Capture the cell that displays the provided text and extract its (x, y) central coordinate. 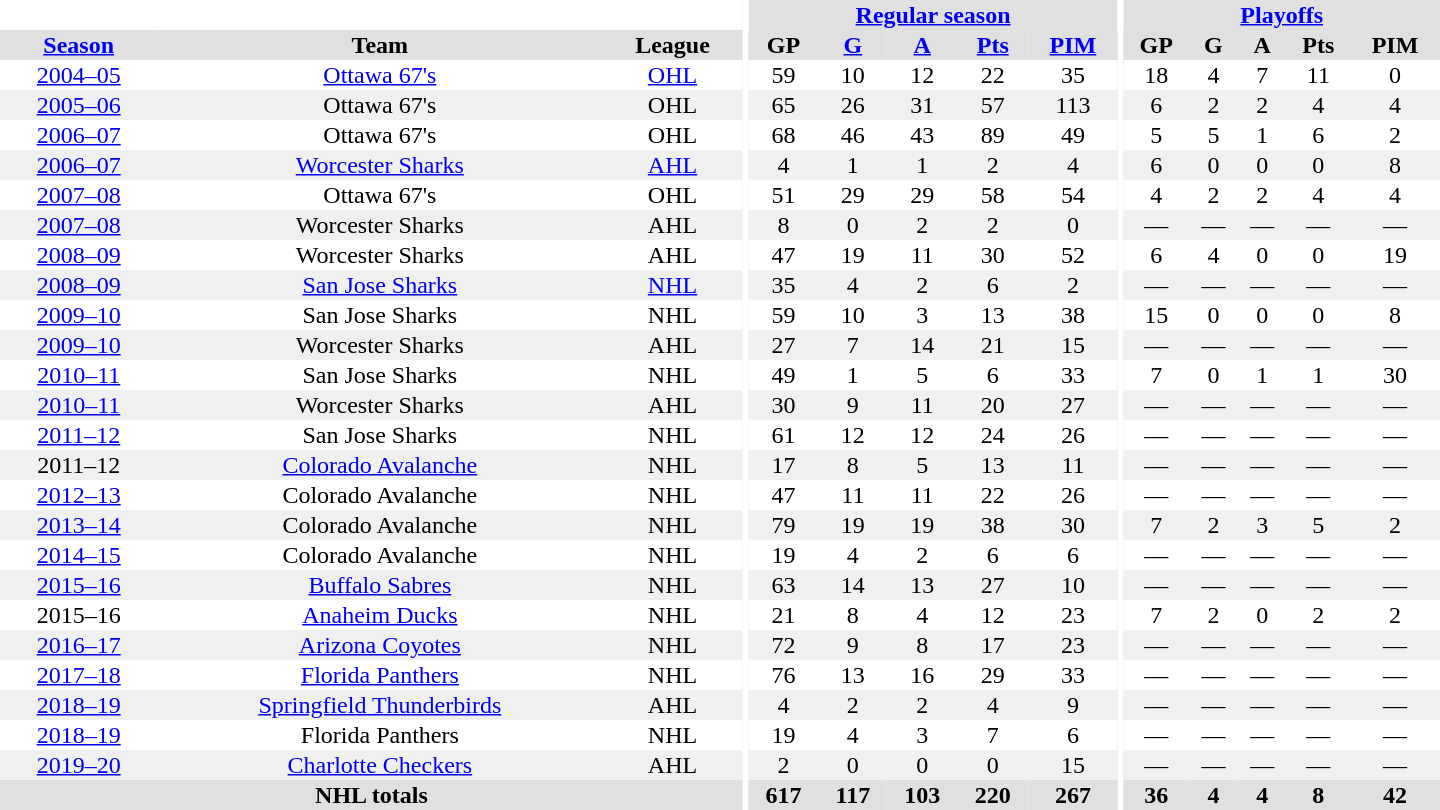
20 (992, 405)
Anaheim Ducks (380, 615)
76 (784, 675)
Playoffs (1282, 15)
51 (784, 195)
2004–05 (78, 75)
Regular season (933, 15)
2019–20 (78, 765)
58 (992, 195)
42 (1395, 795)
113 (1073, 105)
2016–17 (78, 645)
Springfield Thunderbirds (380, 705)
2013–14 (78, 525)
89 (992, 135)
31 (922, 105)
18 (1156, 75)
Charlotte Checkers (380, 765)
43 (922, 135)
267 (1073, 795)
24 (992, 435)
63 (784, 585)
54 (1073, 195)
Arizona Coyotes (380, 645)
36 (1156, 795)
2014–15 (78, 555)
117 (853, 795)
NHL totals (372, 795)
103 (922, 795)
2017–18 (78, 675)
79 (784, 525)
2005–06 (78, 105)
16 (922, 675)
Season (78, 45)
Buffalo Sabres (380, 585)
52 (1073, 255)
617 (784, 795)
65 (784, 105)
Team (380, 45)
220 (992, 795)
68 (784, 135)
2012–13 (78, 495)
72 (784, 645)
61 (784, 435)
46 (853, 135)
League (672, 45)
57 (992, 105)
